Provide the [X, Y] coordinate of the cell's center where the given text is located.  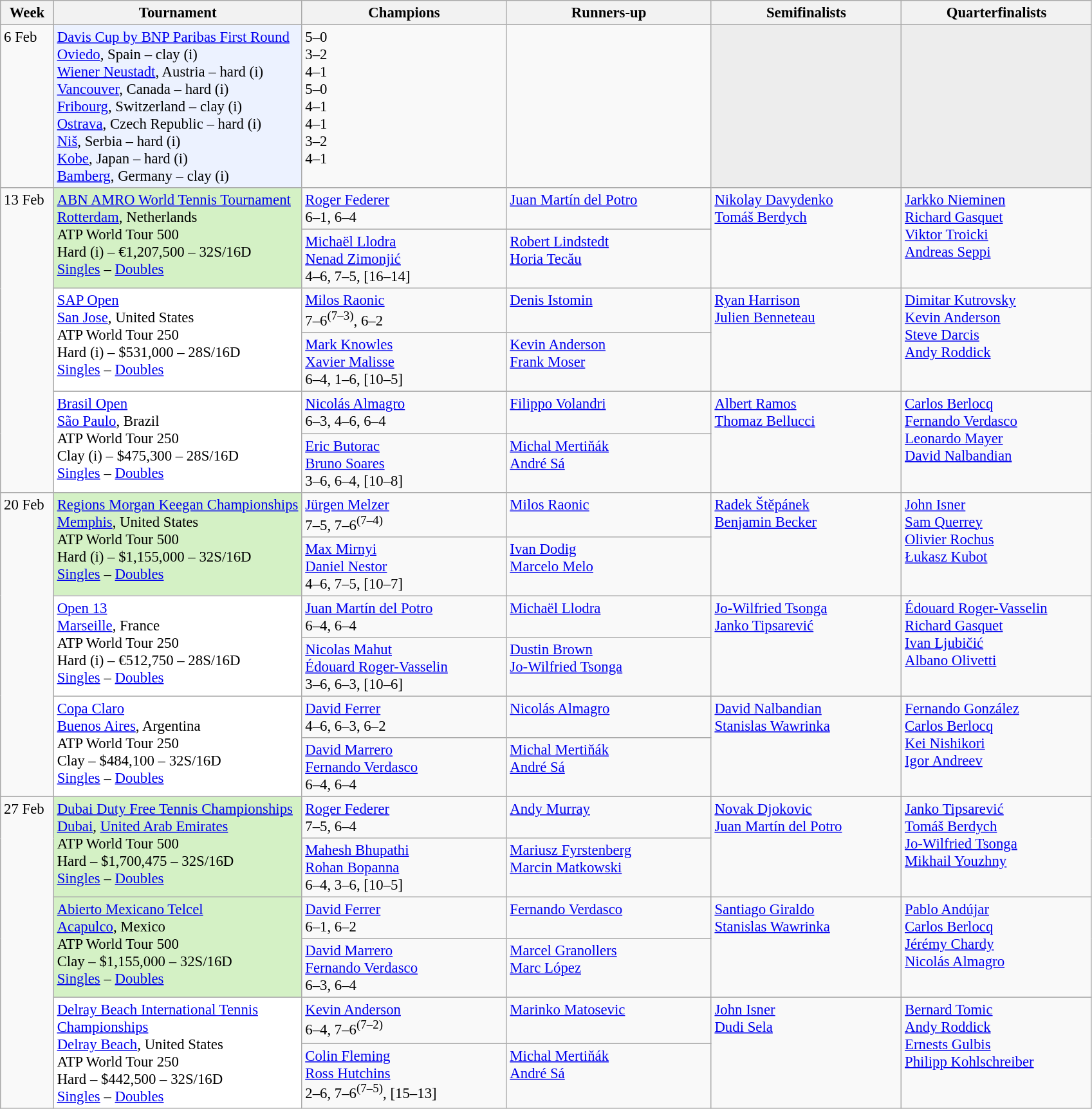
Runners-up [609, 13]
6 Feb [27, 107]
Brasil Open São Paulo, BrazilATP World Tour 250Clay (i) – $475,300 – 28S/16DSingles – Doubles [178, 442]
Fernando González Carlos Berlocq Kei Nishikori Igor Andreev [997, 746]
John Isner Dudi Sela [806, 1054]
Kevin Anderson Frank Moser [609, 363]
Open 13 Marseille, FranceATP World Tour 250Hard (i) – €512,750 – 28S/16DSingles – Doubles [178, 646]
Filippo Volandri [609, 413]
Delray Beach International Tennis Championships Delray Beach, United StatesATP World Tour 250Hard – $442,500 – 32S/16DSingles – Doubles [178, 1054]
13 Feb [27, 340]
Fernando Verdasco [609, 919]
Nicolás Almagro [609, 717]
Nicolas Mahut Édouard Roger-Vasselin3–6, 6–3, [10–6] [404, 667]
David Ferrer6–1, 6–2 [404, 919]
Michaël Llodra [609, 616]
Regions Morgan Keegan Championships Memphis, United StatesATP World Tour 500Hard (i) – $1,155,000 – 32S/16DSingles – Doubles [178, 544]
Abierto Mexicano Telcel Acapulco, MexicoATP World Tour 500Clay – $1,155,000 – 32S/16DSingles – Doubles [178, 948]
20 Feb [27, 645]
ABN AMRO World Tennis Tournament Rotterdam, NetherlandsATP World Tour 500Hard (i) – €1,207,500 – 32S/16DSingles – Doubles [178, 238]
Albert Ramos Thomaz Bellucci [806, 442]
Milos Raonic7–6(7–3), 6–2 [404, 310]
Quarterfinalists [997, 13]
Max Mirnyi Daniel Nestor4–6, 7–5, [10–7] [404, 566]
David Ferrer4–6, 6–3, 6–2 [404, 717]
Michaël Llodra Nenad Zimonjić4–6, 7–5, [16–14] [404, 259]
Mahesh Bhupathi Rohan Bopanna6–4, 3–6, [10–5] [404, 868]
Kevin Anderson6–4, 7–6(7–2) [404, 1021]
Colin Fleming Ross Hutchins2–6, 7–6(7–5), [15–13] [404, 1076]
Carlos Berlocq Fernando Verdasco Leonardo Mayer David Nalbandian [997, 442]
Dubai Duty Free Tennis Championships Dubai, United Arab EmiratesATP World Tour 500Hard – $1,700,475 – 32S/16DSingles – Doubles [178, 847]
Édouard Roger-Vasselin Richard Gasquet Ivan Ljubičić Albano Olivetti [997, 646]
David Nalbandian Stanislas Wawrinka [806, 746]
Jarkko Nieminen Richard Gasquet Viktor Troicki Andreas Seppi [997, 238]
Juan Martín del Potro [609, 208]
27 Feb [27, 952]
Week [27, 13]
Pablo Andújar Carlos Berlocq Jérémy Chardy Nicolás Almagro [997, 948]
Andy Murray [609, 817]
Mariusz Fyrstenberg Marcin Matkowski [609, 868]
Mark Knowles Xavier Malisse6–4, 1–6, [10–5] [404, 363]
Nicolás Almagro6–3, 4–6, 6–4 [404, 413]
Denis Istomin [609, 310]
Champions [404, 13]
Jo-Wilfried Tsonga Janko Tipsarević [806, 646]
Copa Claro Buenos Aires, ArgentinaATP World Tour 250Clay – $484,100 – 32S/16DSingles – Doubles [178, 746]
Ivan Dodig Marcelo Melo [609, 566]
Eric Butorac Bruno Soares3–6, 6–4, [10–8] [404, 463]
Roger Federer7–5, 6–4 [404, 817]
Tournament [178, 13]
Novak Djokovic Juan Martín del Potro [806, 847]
Radek Štěpánek Benjamin Becker [806, 544]
SAP Open San Jose, United StatesATP World Tour 250Hard (i) – $531,000 – 28S/16DSingles – Doubles [178, 340]
Roger Federer6–1, 6–4 [404, 208]
David Marrero Fernando Verdasco6–4, 6–4 [404, 767]
Bernard Tomic Andy Roddick Ernests Gulbis Philipp Kohlschreiber [997, 1054]
Marcel Granollers Marc López [609, 968]
5–0 3–2 4–1 5–0 4–1 4–1 3–2 4–1 [404, 107]
Semifinalists [806, 13]
John Isner Sam Querrey Olivier Rochus Łukasz Kubot [997, 544]
Juan Martín del Potro6–4, 6–4 [404, 616]
Marinko Matosevic [609, 1021]
Santiago Giraldo Stanislas Wawrinka [806, 948]
Nikolay Davydenko Tomáš Berdych [806, 238]
Ryan Harrison Julien Benneteau [806, 340]
Robert Lindstedt Horia Tecău [609, 259]
Janko Tipsarević Tomáš Berdych Jo-Wilfried Tsonga Mikhail Youzhny [997, 847]
Jürgen Melzer7–5, 7–6(7–4) [404, 515]
Dimitar Kutrovsky Kevin Anderson Steve Darcis Andy Roddick [997, 340]
Dustin Brown Jo-Wilfried Tsonga [609, 667]
David Marrero Fernando Verdasco6–3, 6–4 [404, 968]
Milos Raonic [609, 515]
